Provide the [x, y] coordinate of the cell's center where the given text is located.  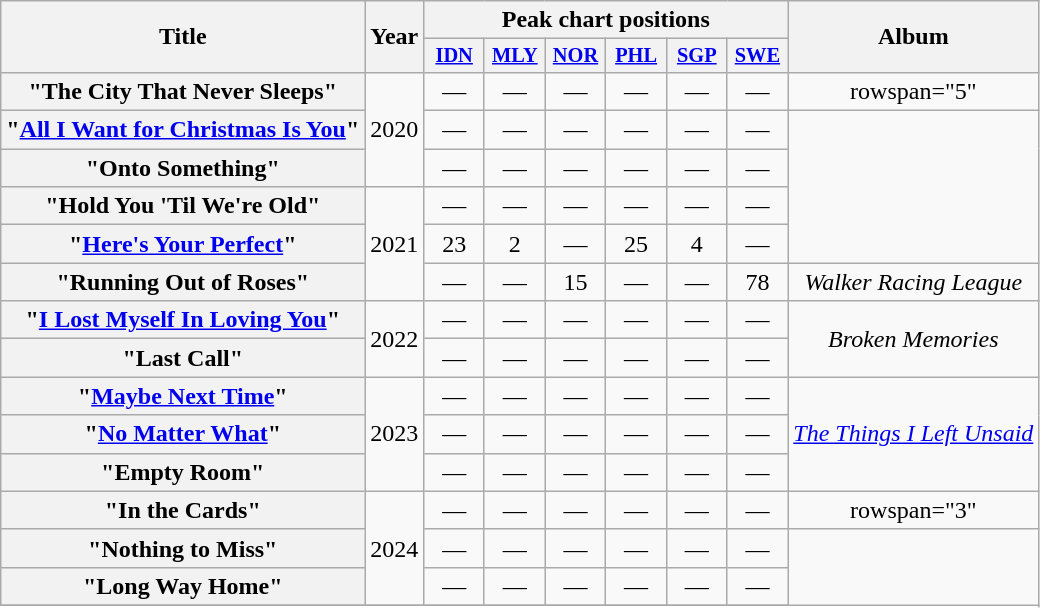
2023 [394, 434]
2 [514, 244]
23 [454, 244]
"Here's Your Perfect" [183, 244]
2020 [394, 129]
"Running Out of Roses" [183, 282]
Year [394, 37]
Title [183, 37]
"Hold You 'Til We're Old" [183, 206]
"Last Call" [183, 358]
15 [576, 282]
SWE [758, 56]
SGP [696, 56]
IDN [454, 56]
PHL [636, 56]
Peak chart positions [606, 20]
rowspan="5" [914, 91]
2021 [394, 244]
"Maybe Next Time" [183, 396]
MLY [514, 56]
"The City That Never Sleeps" [183, 91]
NOR [576, 56]
"All I Want for Christmas Is You" [183, 130]
"I Lost Myself In Loving You" [183, 320]
Walker Racing League [914, 282]
Album [914, 37]
78 [758, 282]
"In the Cards" [183, 510]
rowspan="3" [914, 510]
"No Matter What" [183, 434]
"Empty Room" [183, 472]
2022 [394, 339]
25 [636, 244]
Broken Memories [914, 339]
"Long Way Home" [183, 586]
"Onto Something" [183, 168]
4 [696, 244]
2024 [394, 548]
The Things I Left Unsaid [914, 434]
"Nothing to Miss" [183, 548]
